Provide the [X, Y] coordinate of the cell's center where the given text is located.  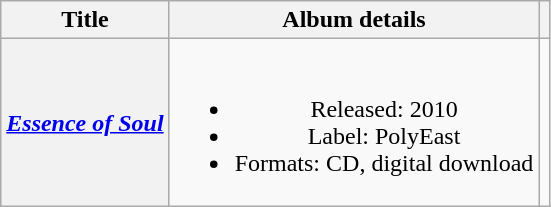
Essence of Soul [85, 122]
Album details [354, 20]
Title [85, 20]
Released: 2010Label: PolyEastFormats: CD, digital download [354, 122]
